Pinpoint the cell where the given text exists, returning its [X, Y] midpoint coordinate. 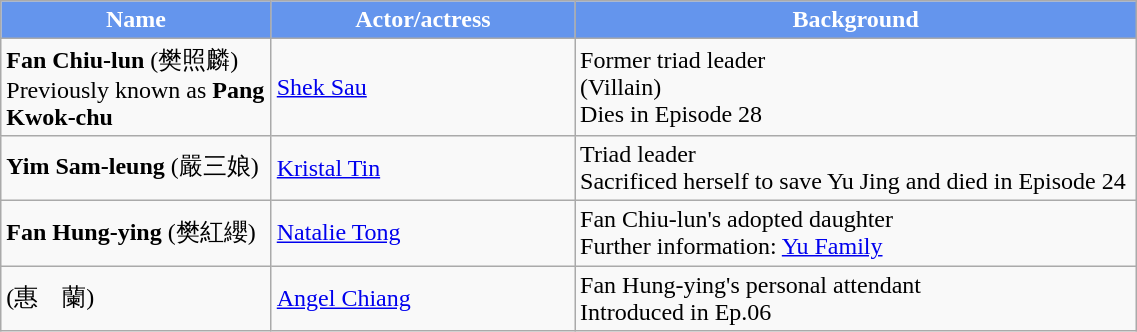
Yim Sam-leung (嚴三娘) [136, 168]
Name [136, 20]
Kristal Tin [422, 168]
Natalie Tong [422, 232]
Fan Hung-ying (樊紅纓) [136, 232]
Angel Chiang [422, 298]
Former triad leader(Villain)Dies in Episode 28 [856, 88]
Shek Sau [422, 88]
Fan Chiu-lun's adopted daughterFurther information: Yu Family [856, 232]
(惠 蘭) [136, 298]
Triad leaderSacrificed herself to save Yu Jing and died in Episode 24 [856, 168]
Fan Hung-ying's personal attendantIntroduced in Ep.06 [856, 298]
Actor/actress [422, 20]
Background [856, 20]
Fan Chiu-lun (樊照麟)Previously known as Pang Kwok-chu [136, 88]
